Return the [x, y] coordinate for the center point of the cell that contains the specified text.  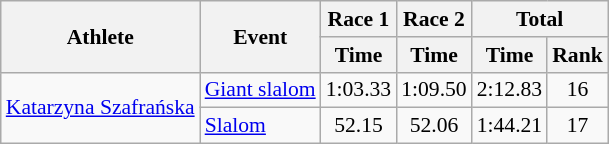
1:03.33 [358, 90]
2:12.83 [510, 90]
Katarzyna Szafrańska [100, 108]
Slalom [260, 126]
52.06 [434, 126]
Race 2 [434, 19]
Event [260, 36]
1:44.21 [510, 126]
Athlete [100, 36]
Race 1 [358, 19]
17 [578, 126]
1:09.50 [434, 90]
16 [578, 90]
Giant slalom [260, 90]
Rank [578, 55]
Total [540, 19]
52.15 [358, 126]
